Scan for the cell matching the given text and deliver its (x, y) coordinate at center. 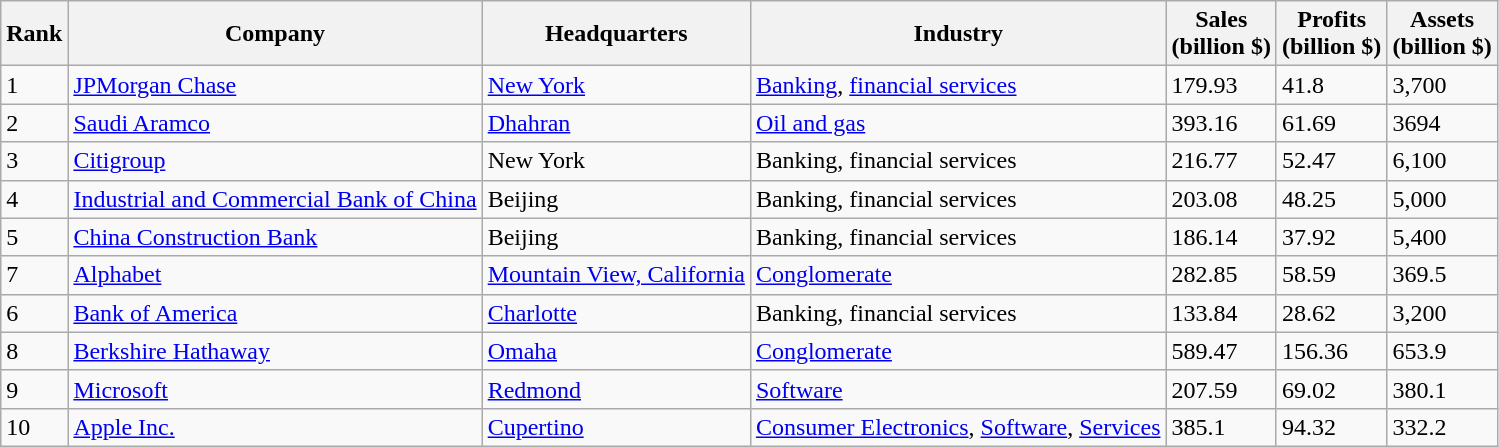
Sales (billion $) (1221, 34)
282.85 (1221, 275)
Citigroup (275, 161)
China Construction Bank (275, 237)
JPMorgan Chase (275, 85)
58.59 (1331, 275)
Headquarters (616, 34)
10 (34, 427)
3,200 (1442, 313)
156.36 (1331, 351)
Alphabet (275, 275)
Dhahran (616, 123)
186.14 (1221, 237)
393.16 (1221, 123)
5,000 (1442, 199)
3 (34, 161)
61.69 (1331, 123)
Microsoft (275, 389)
Berkshire Hathaway (275, 351)
3,700 (1442, 85)
216.77 (1221, 161)
Industrial and Commercial Bank of China (275, 199)
6 (34, 313)
7 (34, 275)
653.9 (1442, 351)
69.02 (1331, 389)
48.25 (1331, 199)
Consumer Electronics, Software, Services (958, 427)
Charlotte (616, 313)
Company (275, 34)
380.1 (1442, 389)
4 (34, 199)
179.93 (1221, 85)
8 (34, 351)
Mountain View, California (616, 275)
9 (34, 389)
Cupertino (616, 427)
369.5 (1442, 275)
52.47 (1331, 161)
3694 (1442, 123)
332.2 (1442, 427)
1 (34, 85)
385.1 (1221, 427)
Software (958, 389)
94.32 (1331, 427)
Industry (958, 34)
2 (34, 123)
203.08 (1221, 199)
133.84 (1221, 313)
Profits (billion $) (1331, 34)
5,400 (1442, 237)
Apple Inc. (275, 427)
207.59 (1221, 389)
Bank of America (275, 313)
Redmond (616, 389)
Omaha (616, 351)
Oil and gas (958, 123)
Saudi Aramco (275, 123)
28.62 (1331, 313)
37.92 (1331, 237)
6,100 (1442, 161)
5 (34, 237)
Rank (34, 34)
Assets (billion $) (1442, 34)
41.8 (1331, 85)
589.47 (1221, 351)
